Return the (x, y) coordinate for the center point of the cell that contains the specified text.  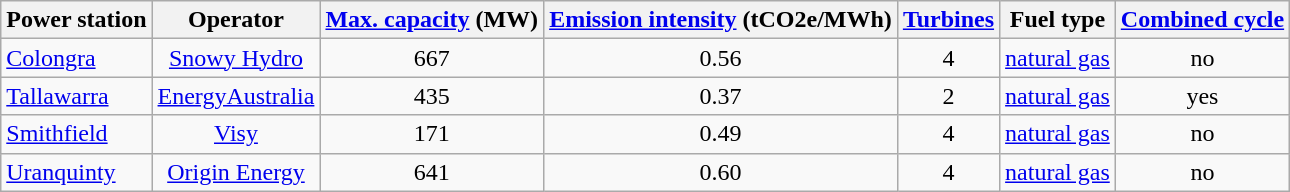
yes (1202, 96)
2 (948, 96)
Smithfield (76, 134)
Emission intensity (tCO2e/MWh) (721, 20)
EnergyAustralia (236, 96)
Combined cycle (1202, 20)
Colongra (76, 58)
0.37 (721, 96)
0.60 (721, 172)
435 (432, 96)
Uranquinty (76, 172)
Snowy Hydro (236, 58)
0.49 (721, 134)
Fuel type (1058, 20)
Power station (76, 20)
0.56 (721, 58)
Max. capacity (MW) (432, 20)
Turbines (948, 20)
Operator (236, 20)
Origin Energy (236, 172)
Visy (236, 134)
Tallawarra (76, 96)
667 (432, 58)
641 (432, 172)
171 (432, 134)
